From the cell containing the given text, extract its center point as [x, y] coordinate. 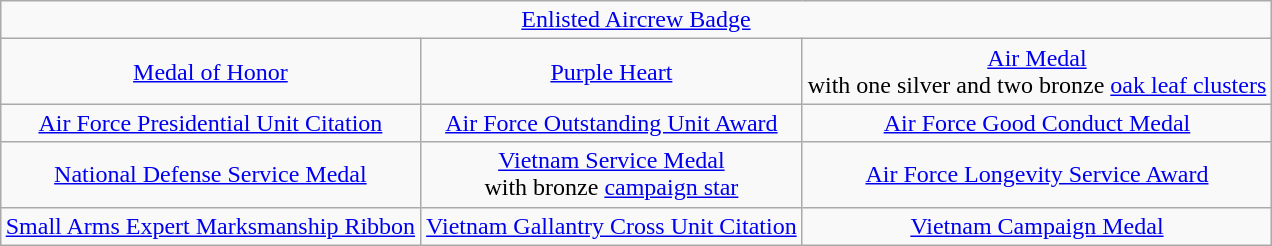
Air Force Presidential Unit Citation [210, 123]
Air Medalwith one silver and two bronze oak leaf clusters [1037, 72]
Vietnam Service Medalwith bronze campaign star [612, 174]
National Defense Service Medal [210, 174]
Purple Heart [612, 72]
Air Force Good Conduct Medal [1037, 123]
Vietnam Gallantry Cross Unit Citation [612, 226]
Medal of Honor [210, 72]
Air Force Outstanding Unit Award [612, 123]
Small Arms Expert Marksmanship Ribbon [210, 226]
Air Force Longevity Service Award [1037, 174]
Enlisted Aircrew Badge [636, 20]
Vietnam Campaign Medal [1037, 226]
